Scan for the cell matching the given text and deliver its [X, Y] coordinate at center. 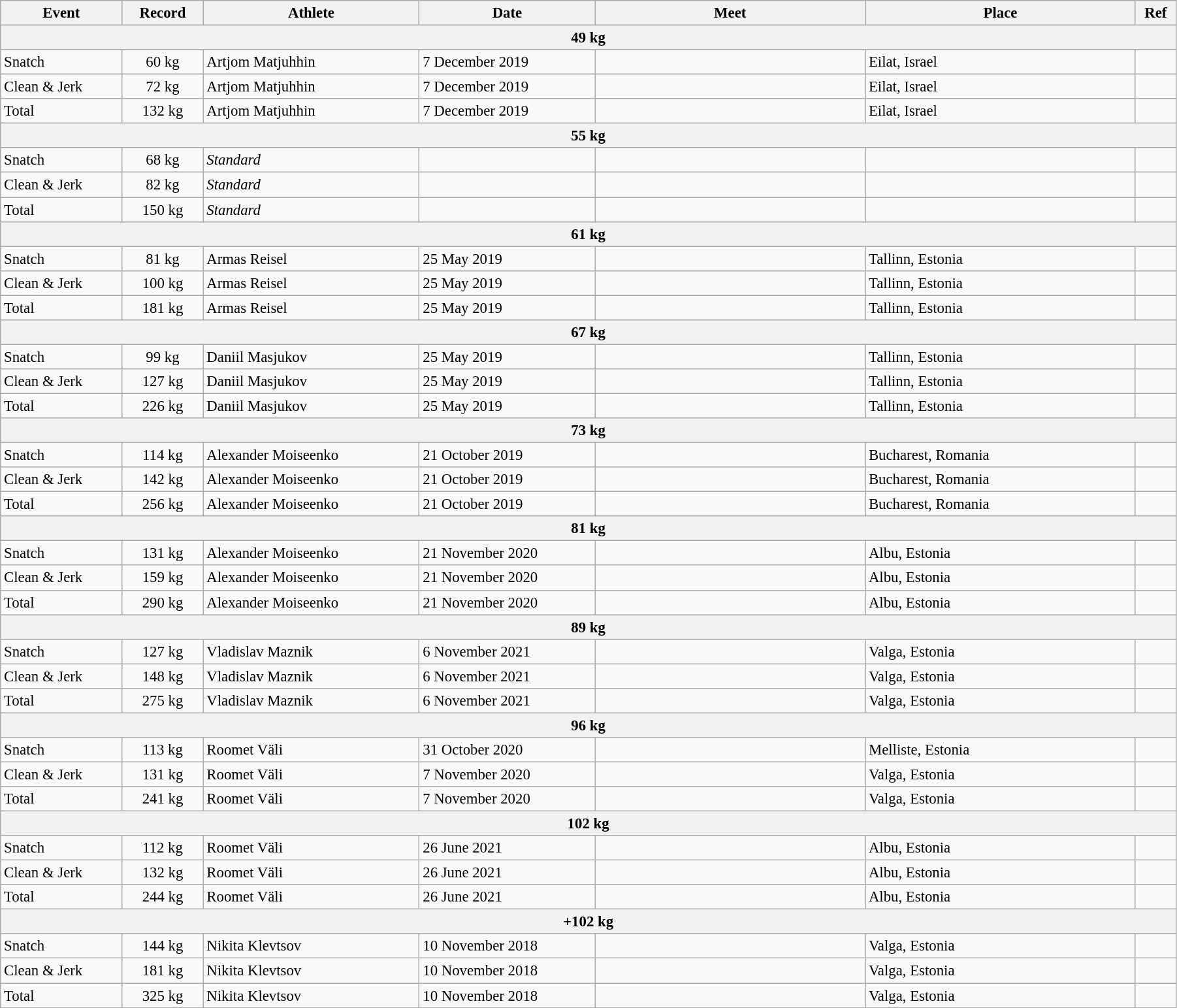
96 kg [588, 725]
Ref [1155, 13]
55 kg [588, 136]
Athlete [311, 13]
142 kg [163, 480]
256 kg [163, 504]
Melliste, Estonia [1001, 750]
Date [507, 13]
99 kg [163, 357]
100 kg [163, 283]
244 kg [163, 897]
Record [163, 13]
113 kg [163, 750]
241 kg [163, 799]
73 kg [588, 431]
275 kg [163, 701]
325 kg [163, 996]
150 kg [163, 210]
61 kg [588, 234]
226 kg [163, 406]
60 kg [163, 62]
68 kg [163, 160]
89 kg [588, 627]
49 kg [588, 38]
+102 kg [588, 922]
290 kg [163, 602]
112 kg [163, 848]
67 kg [588, 333]
114 kg [163, 455]
Event [61, 13]
102 kg [588, 824]
Meet [730, 13]
144 kg [163, 947]
Place [1001, 13]
159 kg [163, 578]
72 kg [163, 87]
148 kg [163, 676]
31 October 2020 [507, 750]
82 kg [163, 185]
